Search for the cell housing the specified text and yield its [X, Y] center coordinate. 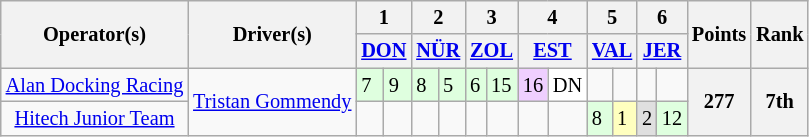
4 [552, 17]
12 [672, 118]
NÜR [438, 51]
9 [398, 85]
VAL [612, 51]
7 [370, 85]
ZOL [492, 51]
15 [502, 85]
277 [719, 102]
JER [662, 51]
Driver(s) [272, 34]
7th [780, 102]
Operator(s) [94, 34]
16 [533, 85]
Tristan Gommendy [272, 102]
3 [492, 17]
Points [719, 34]
Rank [780, 34]
Hitech Junior Team [94, 118]
Alan Docking Racing [94, 85]
EST [552, 51]
DN [568, 85]
DON [384, 51]
